Detect which cell encompasses the target text, then output its [X, Y] center coordinate. 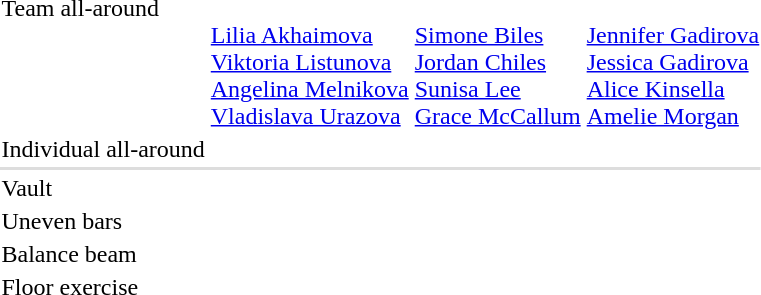
Vault [103, 188]
Uneven bars [103, 221]
Individual all-around [103, 149]
Balance beam [103, 254]
